For the text-containing cell, return its midpoint in [X, Y] coordinate format. 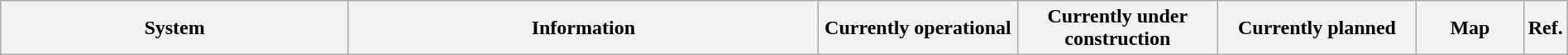
System [175, 28]
Map [1470, 28]
Currently operational [918, 28]
Currently under construction [1117, 28]
Ref. [1545, 28]
Currently planned [1317, 28]
Information [583, 28]
